Search for the cell housing the specified text and yield its (x, y) center coordinate. 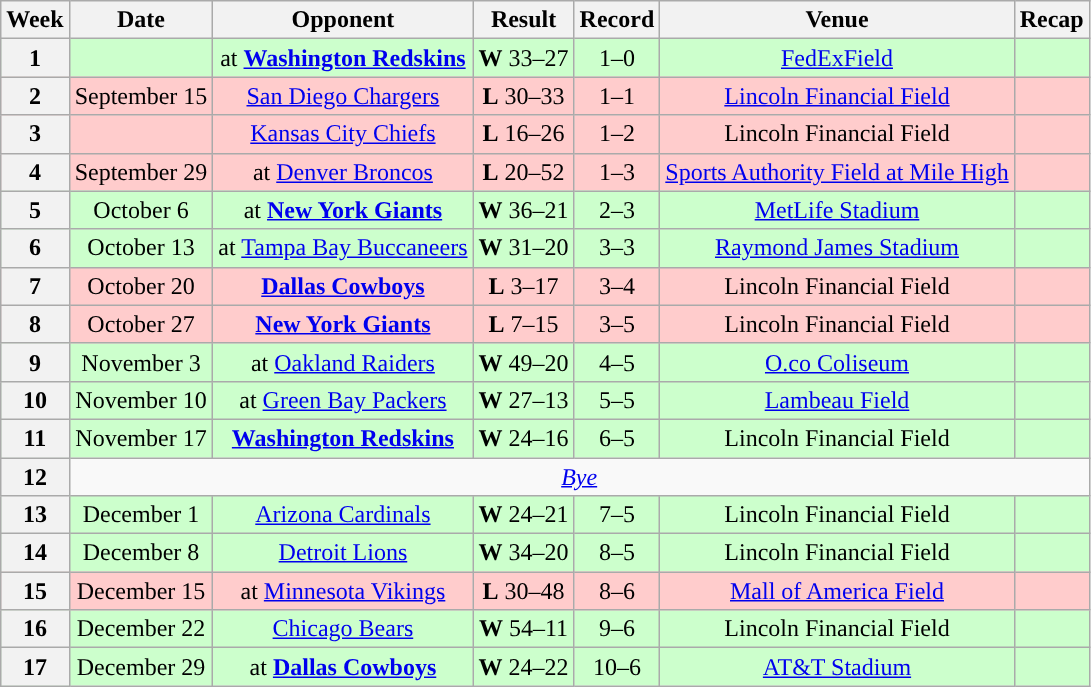
Kansas City Chiefs (343, 134)
W 33–27 (524, 58)
15 (35, 591)
W 24–16 (524, 438)
7–5 (617, 515)
at Denver Broncos (343, 172)
December 8 (141, 553)
1–2 (617, 134)
1 (35, 58)
1–0 (617, 58)
2–3 (617, 210)
Chicago Bears (343, 629)
Sports Authority Field at Mile High (837, 172)
9 (35, 362)
3–4 (617, 286)
October 20 (141, 286)
at Dallas Cowboys (343, 667)
16 (35, 629)
8 (35, 324)
at New York Giants (343, 210)
9–6 (617, 629)
September 15 (141, 96)
W 27–13 (524, 400)
New York Giants (343, 324)
Record (617, 20)
1–1 (617, 96)
at Oakland Raiders (343, 362)
8–5 (617, 553)
W 24–22 (524, 667)
Recap (1052, 20)
October 27 (141, 324)
10 (35, 400)
L 20–52 (524, 172)
at Washington Redskins (343, 58)
W 54–11 (524, 629)
W 34–20 (524, 553)
1–3 (617, 172)
6 (35, 248)
3–5 (617, 324)
Arizona Cardinals (343, 515)
6–5 (617, 438)
2 (35, 96)
Week (35, 20)
Mall of America Field (837, 591)
14 (35, 553)
Date (141, 20)
October 6 (141, 210)
4–5 (617, 362)
5–5 (617, 400)
December 1 (141, 515)
Washington Redskins (343, 438)
at Minnesota Vikings (343, 591)
10–6 (617, 667)
8–6 (617, 591)
W 24–21 (524, 515)
7 (35, 286)
12 (35, 477)
December 15 (141, 591)
L 30–48 (524, 591)
Result (524, 20)
11 (35, 438)
W 36–21 (524, 210)
3–3 (617, 248)
December 22 (141, 629)
FedExField (837, 58)
Dallas Cowboys (343, 286)
L 3–17 (524, 286)
L 30–33 (524, 96)
October 13 (141, 248)
AT&T Stadium (837, 667)
5 (35, 210)
Opponent (343, 20)
Detroit Lions (343, 553)
13 (35, 515)
Raymond James Stadium (837, 248)
Venue (837, 20)
San Diego Chargers (343, 96)
L 7–15 (524, 324)
W 49–20 (524, 362)
November 17 (141, 438)
17 (35, 667)
December 29 (141, 667)
November 10 (141, 400)
O.co Coliseum (837, 362)
at Tampa Bay Buccaneers (343, 248)
at Green Bay Packers (343, 400)
September 29 (141, 172)
L 16–26 (524, 134)
W 31–20 (524, 248)
4 (35, 172)
MetLife Stadium (837, 210)
Lambeau Field (837, 400)
November 3 (141, 362)
Bye (579, 477)
3 (35, 134)
